Search for the cell housing the specified text and yield its [x, y] center coordinate. 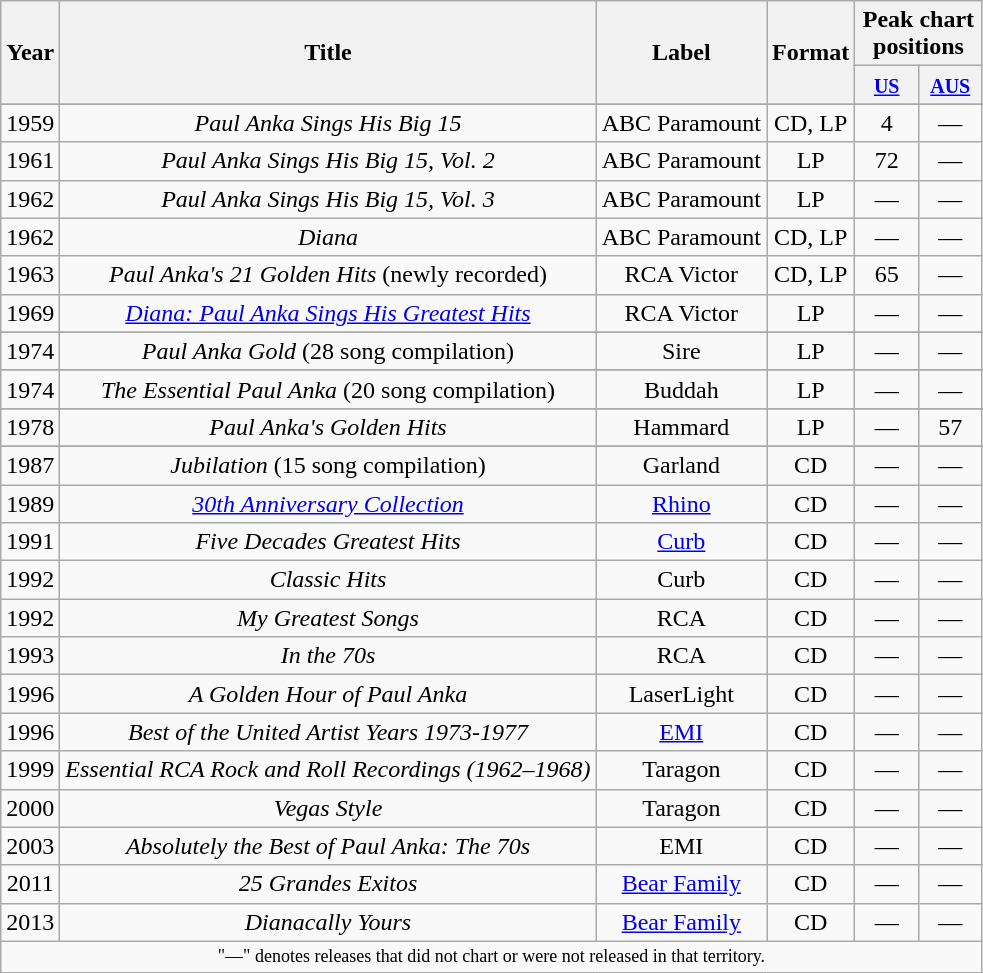
AUS [950, 85]
Absolutely the Best of Paul Anka: The 70s [328, 846]
Paul Anka Sings His Big 15, Vol. 3 [328, 199]
Classic Hits [328, 580]
2000 [30, 808]
1993 [30, 656]
My Greatest Songs [328, 618]
Dianacally Yours [328, 922]
Paul Anka Sings His Big 15 [328, 123]
1989 [30, 503]
Diana [328, 237]
2003 [30, 846]
1987 [30, 465]
Paul Anka Gold (28 song compilation) [328, 351]
Garland [681, 465]
2013 [30, 922]
Buddah [681, 389]
Vegas Style [328, 808]
Label [681, 52]
Jubilation (15 song compilation) [328, 465]
LaserLight [681, 694]
"—" denotes releases that did not chart or were not released in that territory. [492, 956]
1978 [30, 427]
Format [811, 52]
Paul Anka's 21 Golden Hits (newly recorded) [328, 275]
Diana: Paul Anka Sings His Greatest Hits [328, 313]
The Essential Paul Anka (20 song compilation) [328, 389]
Essential RCA Rock and Roll Recordings (1962–1968) [328, 770]
Paul Anka's Golden Hits [328, 427]
Peak chart positions [918, 34]
Hammard [681, 427]
2011 [30, 884]
1969 [30, 313]
In the 70s [328, 656]
30th Anniversary Collection [328, 503]
25 Grandes Exitos [328, 884]
US [887, 85]
Year [30, 52]
1959 [30, 123]
1961 [30, 161]
Paul Anka Sings His Big 15, Vol. 2 [328, 161]
57 [950, 427]
1991 [30, 542]
Sire [681, 351]
Five Decades Greatest Hits [328, 542]
A Golden Hour of Paul Anka [328, 694]
1999 [30, 770]
65 [887, 275]
72 [887, 161]
4 [887, 123]
Title [328, 52]
1963 [30, 275]
Best of the United Artist Years 1973-1977 [328, 732]
Rhino [681, 503]
